Determine the (X, Y) coordinate at the center of the cell enclosing the given text.  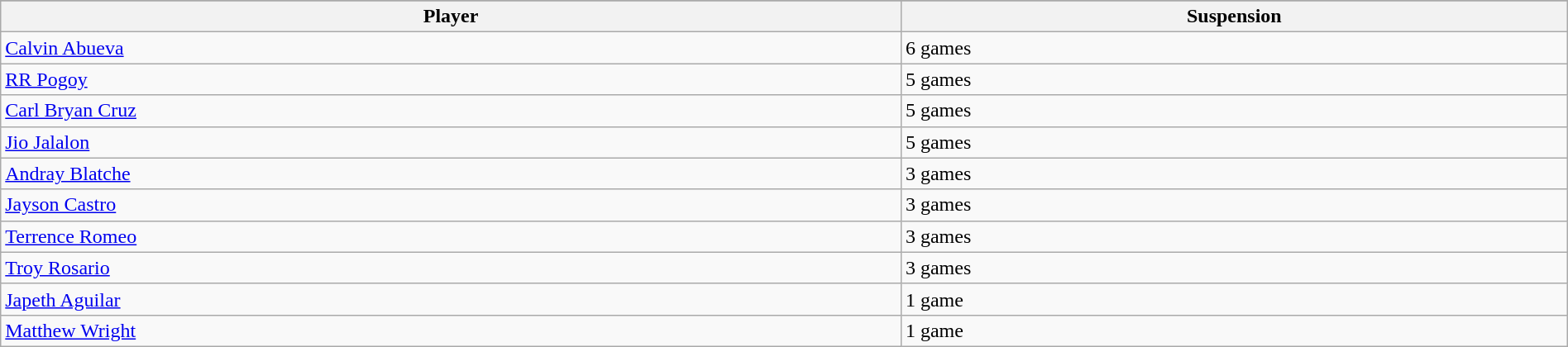
Andray Blatche (452, 173)
Carl Bryan Cruz (452, 111)
Japeth Aguilar (452, 299)
Jio Jalalon (452, 142)
Matthew Wright (452, 330)
Player (452, 17)
6 games (1234, 48)
Troy Rosario (452, 268)
Calvin Abueva (452, 48)
Jayson Castro (452, 205)
Suspension (1234, 17)
RR Pogoy (452, 79)
Terrence Romeo (452, 236)
